Capture the cell that displays the provided text and extract its (x, y) central coordinate. 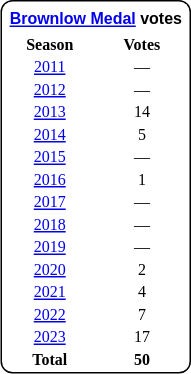
2011 (50, 67)
2014 (50, 134)
Total (50, 360)
7 (142, 314)
2022 (50, 314)
2020 (50, 270)
2021 (50, 292)
Season (50, 44)
14 (142, 112)
2015 (50, 157)
2 (142, 270)
2018 (50, 224)
2019 (50, 247)
2012 (50, 90)
1 (142, 180)
2013 (50, 112)
17 (142, 337)
2023 (50, 337)
Votes (142, 44)
5 (142, 134)
2017 (50, 202)
2016 (50, 180)
Brownlow Medal votes (96, 18)
4 (142, 292)
50 (142, 360)
